Return the [X, Y] coordinate for the center point of the cell that contains the specified text.  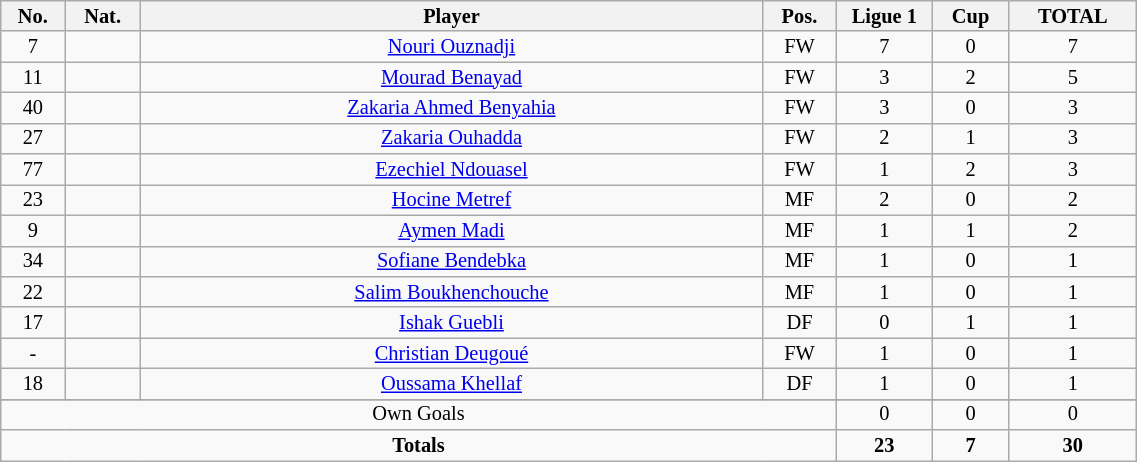
Mourad Benayad [452, 78]
27 [33, 138]
Sofiane Bendebka [452, 262]
22 [33, 292]
Nouri Ouznadji [452, 46]
Zakaria Ahmed Benyahia [452, 108]
Own Goals [418, 414]
Totals [418, 446]
Christian Deugoué [452, 354]
Oussama Khellaf [452, 384]
Player [452, 16]
Ligue 1 [884, 16]
Ezechiel Ndouasel [452, 170]
Cup [970, 16]
9 [33, 230]
Aymen Madi [452, 230]
11 [33, 78]
Salim Boukhenchouche [452, 292]
TOTAL [1073, 16]
Nat. [102, 16]
Zakaria Ouhadda [452, 138]
No. [33, 16]
18 [33, 384]
Hocine Metref [452, 200]
40 [33, 108]
30 [1073, 446]
Ishak Guebli [452, 322]
17 [33, 322]
34 [33, 262]
Pos. [800, 16]
- [33, 354]
77 [33, 170]
5 [1073, 78]
